Detect which cell encompasses the target text, then output its (X, Y) center coordinate. 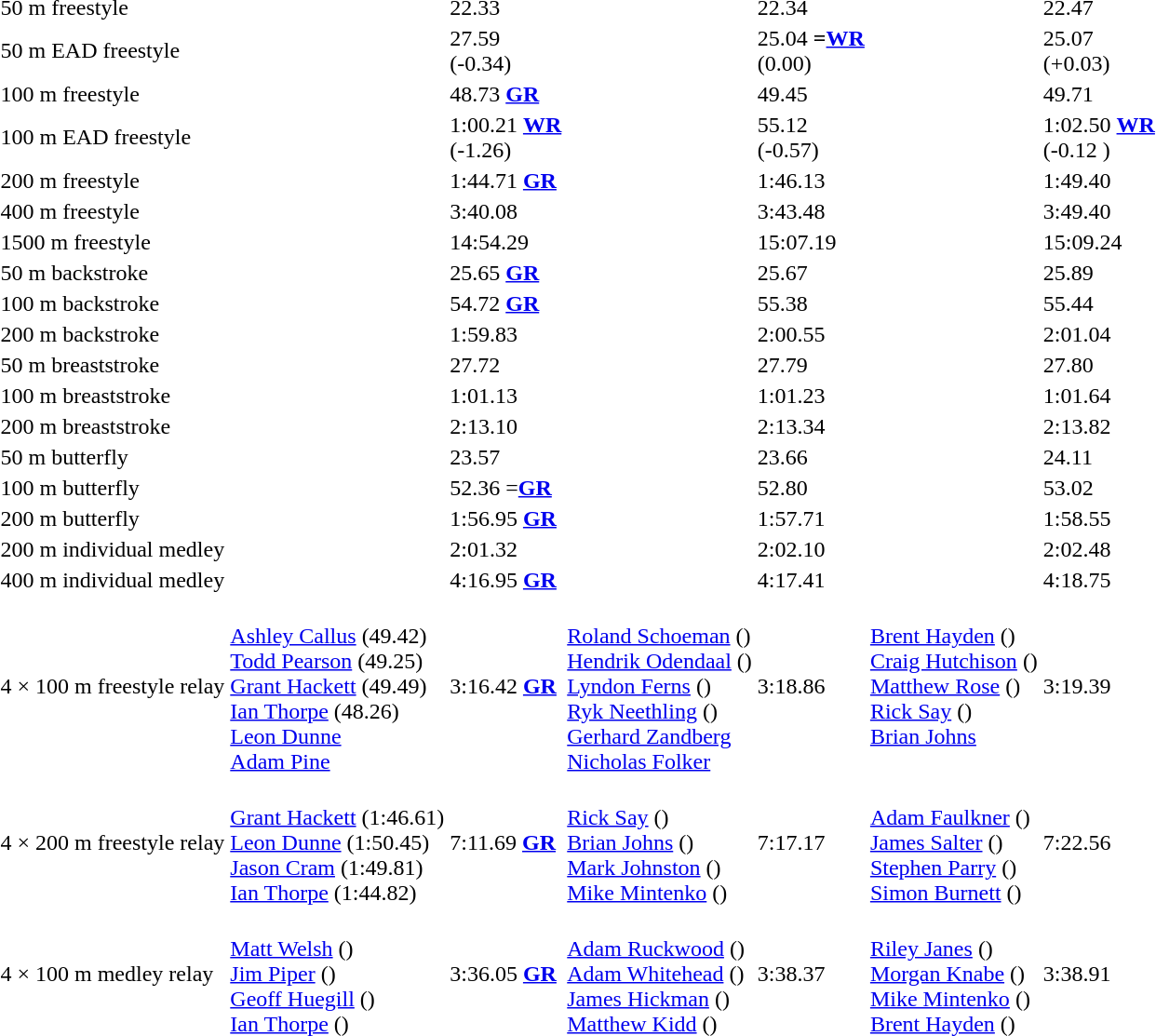
27.59(-0.34) (506, 50)
1:44.71 GR (506, 181)
2:01.32 (506, 549)
27.80 (1098, 365)
1:46.13 (811, 181)
2:02.10 (811, 549)
24.11 (1098, 457)
3:16.42 GR (506, 686)
7:11.69 GR (506, 842)
15:09.24 (1098, 242)
2:01.04 (1098, 334)
2:00.55 (811, 334)
48.73 GR (506, 94)
2:13.34 (811, 426)
53.02 (1098, 488)
27.72 (506, 365)
23.66 (811, 457)
14:54.29 (506, 242)
7:22.56 (1098, 842)
3:49.40 (1098, 211)
23.57 (506, 457)
Grant Hackett (1:46.61)Leon Dunne (1:50.45)Jason Cram (1:49.81)Ian Thorpe (1:44.82) (337, 842)
49.71 (1098, 94)
55.38 (811, 303)
52.80 (811, 488)
1:01.64 (1098, 396)
Roland Schoeman ()Hendrik Odendaal ()Lyndon Ferns ()Ryk Neethling ()Gerhard ZandbergNicholas Folker (660, 686)
2:02.48 (1098, 549)
2:13.82 (1098, 426)
Adam Faulkner ()James Salter ()Stephen Parry ()Simon Burnett () (953, 842)
54.72 GR (506, 303)
1:00.21 WR(-1.26) (506, 138)
25.65 GR (506, 273)
3:19.39 (1098, 686)
1:56.95 GR (506, 518)
Ashley Callus (49.42)Todd Pearson (49.25)Grant Hackett (49.49)Ian Thorpe (48.26)Leon DunneAdam Pine (337, 686)
4:18.75 (1098, 580)
27.79 (811, 365)
1:01.23 (811, 396)
25.04 =WR(0.00) (811, 50)
49.45 (811, 94)
55.12(-0.57) (811, 138)
15:07.19 (811, 242)
Brent Hayden ()Craig Hutchison ()Matthew Rose ()Rick Say ()Brian Johns (953, 686)
1:02.50 WR(-0.12 ) (1098, 138)
55.44 (1098, 303)
1:01.13 (506, 396)
1:58.55 (1098, 518)
25.07(+0.03) (1098, 50)
25.89 (1098, 273)
52.36 =GR (506, 488)
3:40.08 (506, 211)
3:43.48 (811, 211)
Rick Say ()Brian Johns ()Mark Johnston ()Mike Mintenko () (660, 842)
1:49.40 (1098, 181)
1:57.71 (811, 518)
3:18.86 (811, 686)
25.67 (811, 273)
1:59.83 (506, 334)
7:17.17 (811, 842)
4:16.95 GR (506, 580)
2:13.10 (506, 426)
4:17.41 (811, 580)
